For the text-containing cell, return its midpoint in (X, Y) coordinate format. 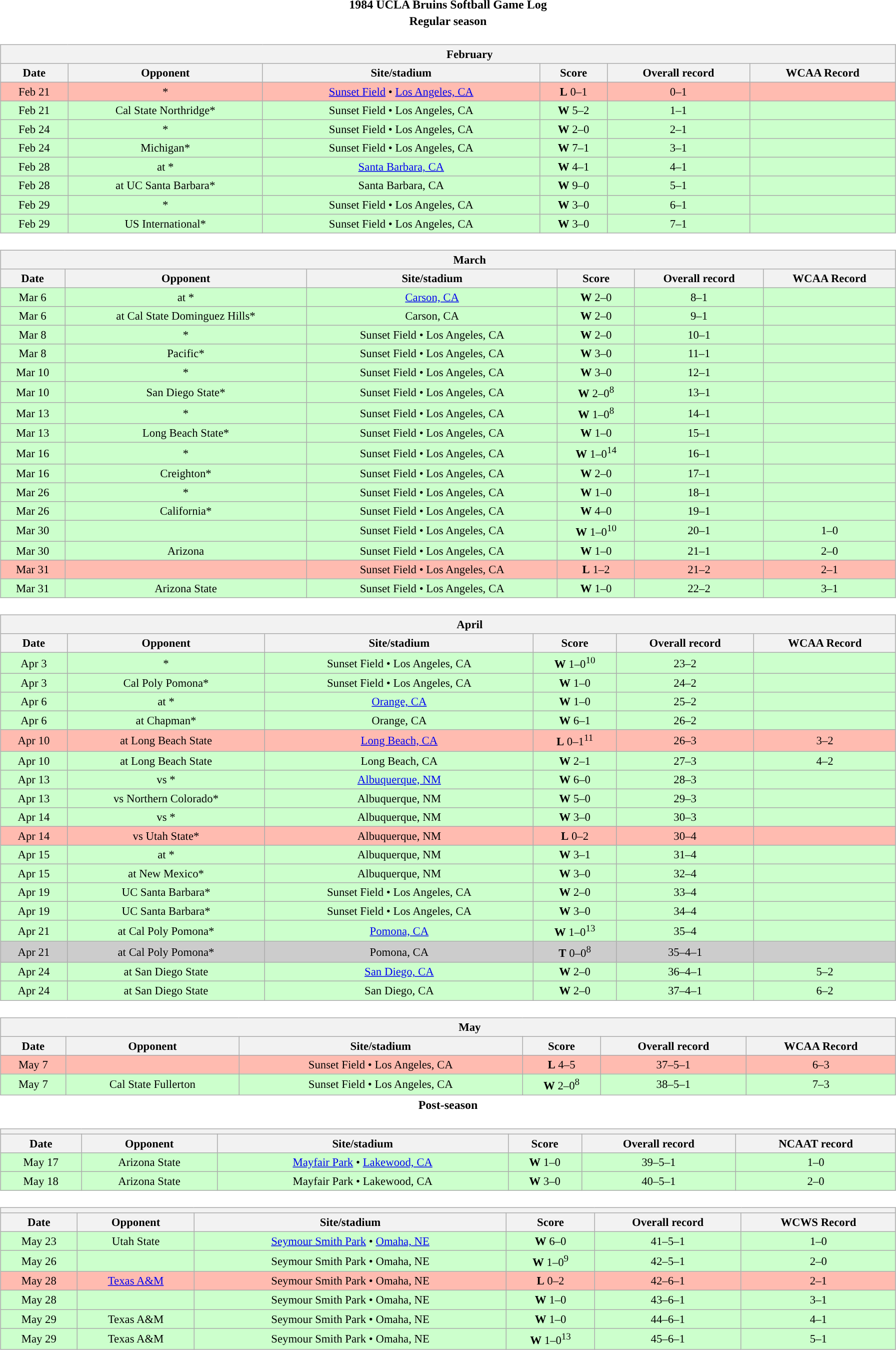
35–4 (685, 931)
W 4–1 (573, 167)
11–1 (699, 354)
5–2 (825, 972)
NCAAT record (816, 1143)
37–5–1 (673, 1064)
Cal State Fullerton (152, 1084)
7–3 (821, 1084)
W 7–1 (573, 148)
14–1 (699, 413)
Creighton* (186, 473)
May 17 (41, 1162)
6–2 (825, 991)
L 0–1 (573, 92)
23–2 (685, 663)
Cal Poly Pomona* (166, 683)
3–2 (825, 740)
18–1 (699, 492)
T 0–08 (575, 952)
42–5–1 (668, 1261)
35–4–1 (685, 952)
43–6–1 (668, 1300)
May (448, 1027)
1–1 (678, 111)
Cal State Northridge* (165, 111)
31–4 (685, 855)
28–3 (685, 779)
25–2 (685, 702)
Pacific* (186, 354)
W 2–1 (575, 761)
19–1 (699, 511)
W 4–0 (596, 511)
30–4 (685, 836)
38–5–1 (673, 1084)
W 5–0 (575, 798)
0–1 (678, 92)
17–1 (699, 473)
22–2 (699, 588)
21–1 (699, 551)
W 3–1 (575, 855)
March (448, 260)
San Diego State* (186, 392)
at Cal State Dominguez Hills* (186, 316)
40–5–1 (659, 1181)
26–3 (685, 740)
L 4–5 (562, 1064)
27–3 (685, 761)
at UC Santa Barbara* (165, 186)
April (448, 624)
California* (186, 511)
33–4 (685, 892)
at New Mexico* (166, 873)
at Chapman* (166, 721)
6–1 (678, 205)
7–1 (678, 224)
24–2 (685, 683)
44–6–1 (668, 1319)
W 1–014 (596, 453)
WCWS Record (818, 1222)
W 1–08 (596, 413)
L 1–2 (596, 570)
W 6–1 (575, 721)
39–5–1 (659, 1162)
8–1 (699, 297)
20–1 (699, 531)
30–3 (685, 817)
10–1 (699, 335)
Utah State (136, 1241)
May 23 (39, 1241)
Michigan* (165, 148)
41–5–1 (668, 1241)
Long Beach State* (186, 433)
12–1 (699, 372)
L 0–111 (575, 740)
vs Northern Colorado* (166, 798)
Arizona (186, 551)
45–6–1 (668, 1338)
W 1–09 (550, 1261)
16–1 (699, 453)
13–1 (699, 392)
W 9–0 (573, 186)
15–1 (699, 433)
32–4 (685, 873)
6–3 (821, 1064)
36–4–1 (685, 972)
May 26 (39, 1261)
May 18 (41, 1181)
US International* (165, 224)
34–4 (685, 911)
W 5–2 (573, 111)
9–1 (699, 316)
21–2 (699, 570)
37–4–1 (685, 991)
42–6–1 (668, 1281)
4–2 (825, 761)
vs Utah State* (166, 836)
29–3 (685, 798)
26–2 (685, 721)
February (448, 54)
